Return the (x, y) coordinate for the center point of the cell that contains the specified text.  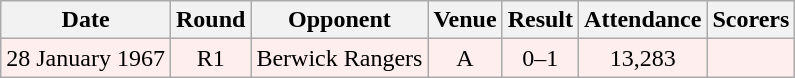
A (465, 58)
Opponent (340, 20)
28 January 1967 (86, 58)
Date (86, 20)
Attendance (643, 20)
Venue (465, 20)
Round (210, 20)
Scorers (751, 20)
13,283 (643, 58)
Result (540, 20)
R1 (210, 58)
0–1 (540, 58)
Berwick Rangers (340, 58)
